Extract the [x, y] coordinate from the center of the cell holding the provided text.  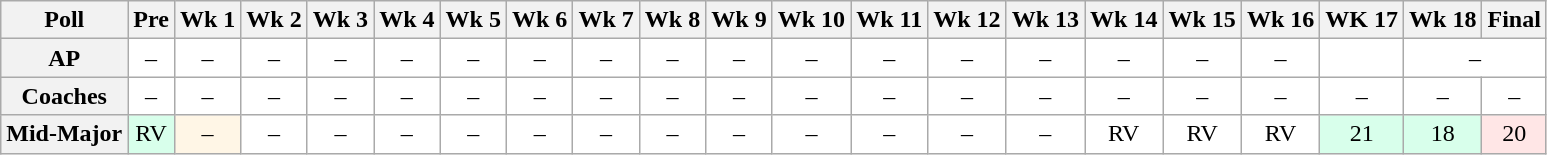
Wk 3 [340, 20]
Mid-Major [64, 134]
Wk 4 [407, 20]
Wk 2 [274, 20]
WK 17 [1362, 20]
Wk 8 [672, 20]
20 [1514, 134]
Wk 1 [207, 20]
18 [1443, 134]
Wk 11 [890, 20]
Pre [152, 20]
Wk 10 [811, 20]
21 [1362, 134]
Wk 15 [1202, 20]
Wk 7 [606, 20]
AP [64, 58]
Coaches [64, 96]
Poll [64, 20]
Wk 14 [1124, 20]
Final [1514, 20]
Wk 12 [967, 20]
Wk 6 [539, 20]
Wk 16 [1280, 20]
Wk 18 [1443, 20]
Wk 13 [1045, 20]
Wk 5 [473, 20]
Wk 9 [739, 20]
